From the cell containing the given text, extract its center point as (X, Y) coordinate. 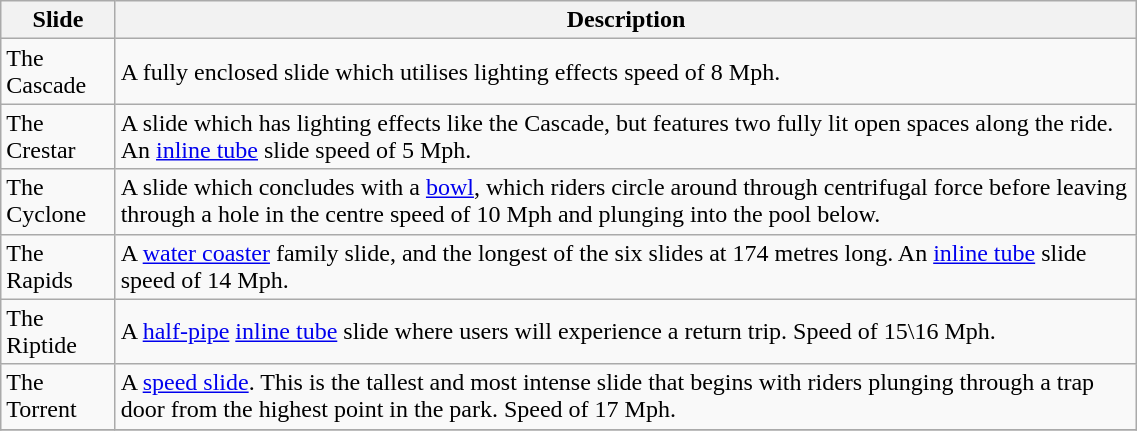
The Rapids (58, 266)
The Riptide (58, 332)
The Torrent (58, 396)
Slide (58, 20)
The Cascade (58, 72)
A fully enclosed slide which utilises lighting effects speed of 8 Mph. (626, 72)
A half-pipe inline tube slide where users will experience a return trip. Speed of 15\16 Mph. (626, 332)
The Cyclone (58, 202)
A slide which has lighting effects like the Cascade, but features two fully lit open spaces along the ride. An inline tube slide speed of 5 Mph. (626, 136)
A water coaster family slide, and the longest of the six slides at 174 metres long. An inline tube slide speed of 14 Mph. (626, 266)
Description (626, 20)
The Crestar (58, 136)
